Detect which cell encompasses the target text, then output its [X, Y] center coordinate. 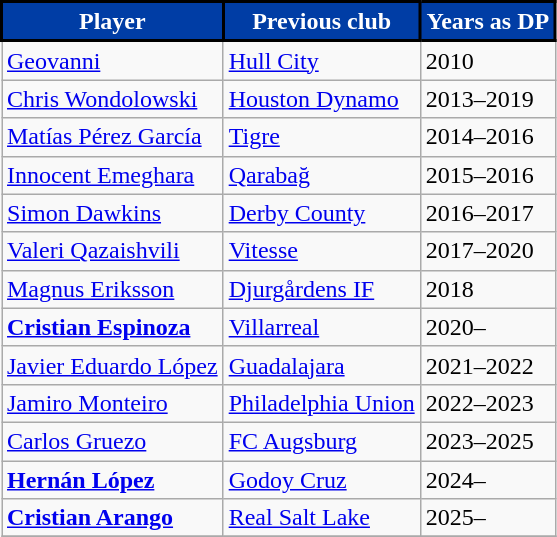
Godoy Cruz [322, 479]
Philadelphia Union [322, 403]
Real Salt Lake [322, 518]
Carlos Gruezo [113, 441]
Villarreal [322, 327]
2018 [488, 289]
Simon Dawkins [113, 213]
2013–2019 [488, 99]
2024– [488, 479]
Vitesse [322, 251]
Geovanni [113, 60]
Cristian Espinoza [113, 327]
Houston Dynamo [322, 99]
Derby County [322, 213]
FC Augsburg [322, 441]
Player [113, 22]
2017–2020 [488, 251]
Hernán López [113, 479]
Chris Wondolowski [113, 99]
Years as DP [488, 22]
Qarabağ [322, 175]
Previous club [322, 22]
2023–2025 [488, 441]
Cristian Arango [113, 518]
2016–2017 [488, 213]
2015–2016 [488, 175]
Hull City [322, 60]
2025– [488, 518]
Javier Eduardo López [113, 365]
2021–2022 [488, 365]
2022–2023 [488, 403]
Valeri Qazaishvili [113, 251]
Innocent Emeghara [113, 175]
Magnus Eriksson [113, 289]
Tigre [322, 137]
2020– [488, 327]
Matías Pérez García [113, 137]
Jamiro Monteiro [113, 403]
2014–2016 [488, 137]
Djurgårdens IF [322, 289]
2010 [488, 60]
Guadalajara [322, 365]
